Locate the cell with the specified text and output its [x, y] center coordinate. 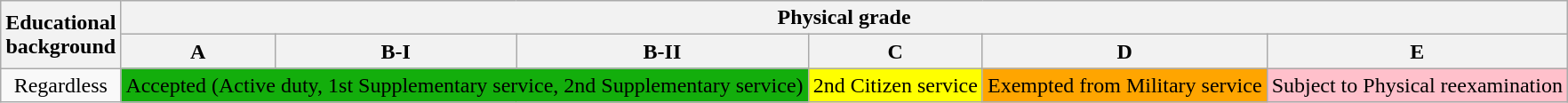
Exempted from Military service [1124, 85]
A [198, 51]
B-II [662, 51]
Subject to Physical reexamination [1417, 85]
B-I [395, 51]
Educationalbackground [60, 35]
Regardless [60, 85]
2nd Citizen service [895, 85]
C [895, 51]
E [1417, 51]
Physical grade [844, 18]
Accepted (Active duty, 1st Supplementary service, 2nd Supplementary service) [464, 85]
D [1124, 51]
